For the text-containing cell, return its midpoint in (X, Y) coordinate format. 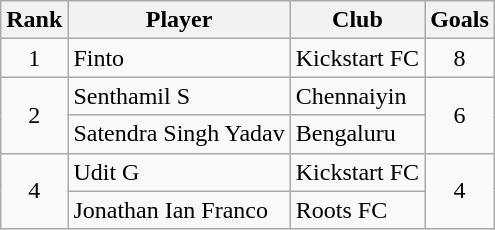
Udit G (179, 172)
Jonathan Ian Franco (179, 210)
Satendra Singh Yadav (179, 134)
Chennaiyin (357, 96)
1 (34, 58)
Finto (179, 58)
Player (179, 20)
Roots FC (357, 210)
Rank (34, 20)
8 (460, 58)
Bengaluru (357, 134)
Club (357, 20)
Senthamil S (179, 96)
Goals (460, 20)
2 (34, 115)
6 (460, 115)
